Return the (X, Y) coordinate for the center point of the cell that contains the specified text.  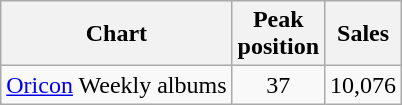
Chart (116, 34)
Sales (364, 34)
37 (278, 85)
Peakposition (278, 34)
10,076 (364, 85)
Oricon Weekly albums (116, 85)
